Provide the [X, Y] coordinate of the cell's center where the given text is located.  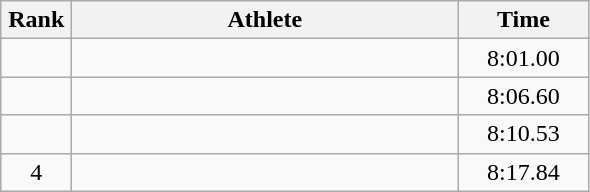
Athlete [265, 20]
8:10.53 [524, 134]
4 [36, 172]
Rank [36, 20]
Time [524, 20]
8:17.84 [524, 172]
8:01.00 [524, 58]
8:06.60 [524, 96]
